From the cell containing the given text, extract its center point as [x, y] coordinate. 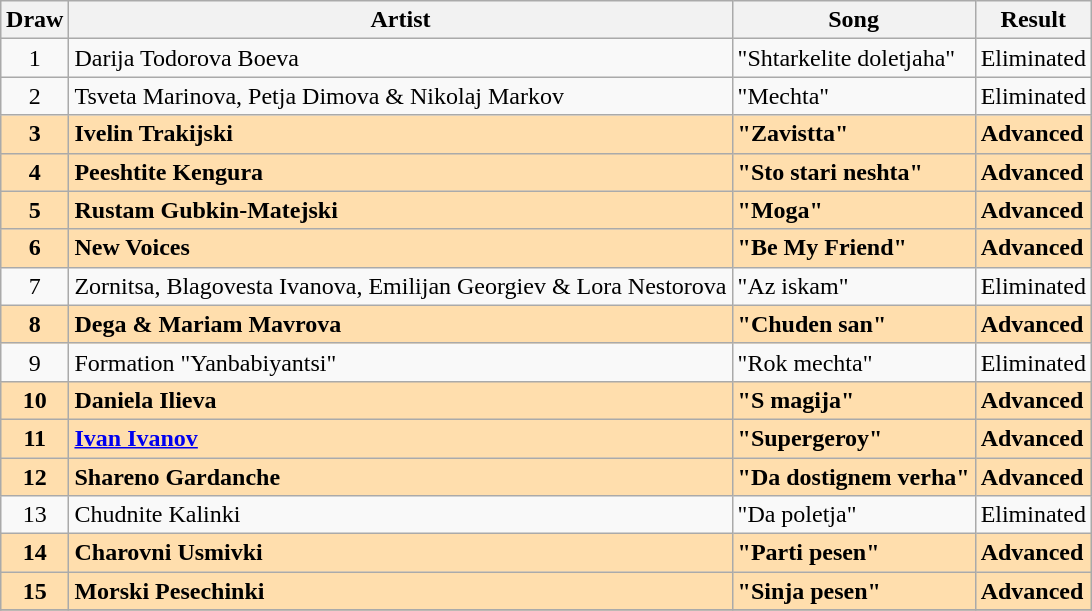
"Zavistta" [854, 134]
"Rok mechta" [854, 362]
Daniela Ilieva [400, 400]
"S magija" [854, 400]
Dega & Mariam Mavrova [400, 324]
Draw [35, 20]
New Voices [400, 248]
"Parti pesen" [854, 553]
5 [35, 210]
Result [1033, 20]
11 [35, 438]
2 [35, 96]
12 [35, 477]
"Sinja pesen" [854, 591]
"Chuden san" [854, 324]
Rustam Gubkin-Matejski [400, 210]
"Sto stari neshta" [854, 172]
"Supergeroy" [854, 438]
Chudnite Kalinki [400, 515]
"Shtarkelite doletjaha" [854, 58]
Charovni Usmivki [400, 553]
6 [35, 248]
"Az iskam" [854, 286]
Darija Todorova Boeva [400, 58]
Ivelin Trakijski [400, 134]
Formation "Yanbabiyantsi" [400, 362]
7 [35, 286]
Peeshtite Kengura [400, 172]
Morski Pesechinki [400, 591]
Zornitsa, Blagovesta Ivanova, Emilijan Georgiev & Lora Nestorova [400, 286]
Shareno Gardanche [400, 477]
Ivan Ivanov [400, 438]
4 [35, 172]
Tsveta Marinova, Petja Dimova & Nikolaj Markov [400, 96]
"Da dostignem verha" [854, 477]
Artist [400, 20]
9 [35, 362]
8 [35, 324]
3 [35, 134]
"Moga" [854, 210]
15 [35, 591]
14 [35, 553]
"Be My Friend" [854, 248]
13 [35, 515]
"Mechta" [854, 96]
1 [35, 58]
Song [854, 20]
"Da poletja" [854, 515]
10 [35, 400]
